Determine the (X, Y) coordinate at the center of the cell enclosing the given text.  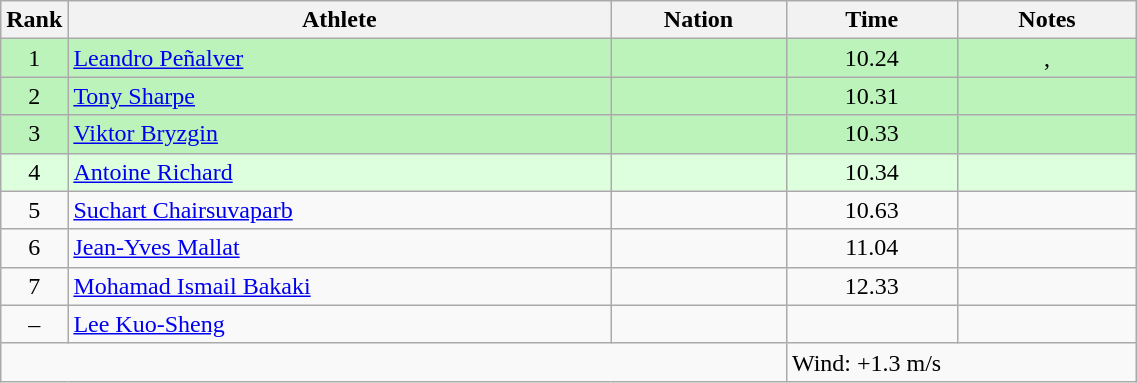
10.24 (872, 58)
Jean-Yves Mallat (340, 248)
Athlete (340, 20)
Rank (34, 20)
Leandro Peñalver (340, 58)
Lee Kuo-Sheng (340, 324)
1 (34, 58)
Mohamad Ismail Bakaki (340, 286)
6 (34, 248)
10.31 (872, 96)
Antoine Richard (340, 172)
10.34 (872, 172)
12.33 (872, 286)
5 (34, 210)
Nation (699, 20)
Suchart Chairsuvaparb (340, 210)
3 (34, 134)
– (34, 324)
Tony Sharpe (340, 96)
Notes (1047, 20)
2 (34, 96)
4 (34, 172)
Viktor Bryzgin (340, 134)
10.63 (872, 210)
7 (34, 286)
Time (872, 20)
Wind: +1.3 m/s (961, 362)
11.04 (872, 248)
, (1047, 58)
10.33 (872, 134)
